Extract the (X, Y) coordinate from the center of the cell holding the provided text.  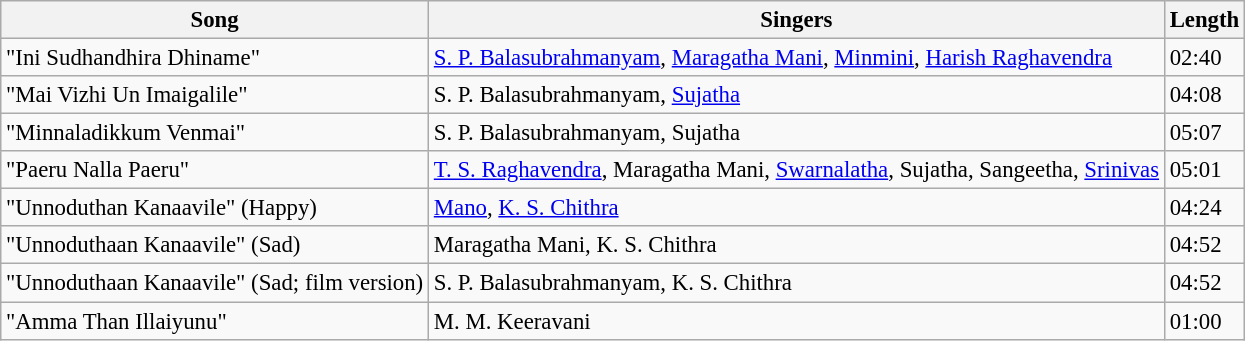
05:07 (1204, 133)
Song (215, 20)
04:24 (1204, 208)
"Unnoduthaan Kanaavile" (Sad; film version) (215, 283)
02:40 (1204, 58)
01:00 (1204, 321)
"Amma Than Illaiyunu" (215, 321)
04:08 (1204, 95)
S. P. Balasubrahmanyam, K. S. Chithra (797, 283)
"Mai Vizhi Un Imaigalile" (215, 95)
"Unnoduthaan Kanaavile" (Sad) (215, 245)
T. S. Raghavendra, Maragatha Mani, Swarnalatha, Sujatha, Sangeetha, Srinivas (797, 170)
Mano, K. S. Chithra (797, 208)
"Unnoduthan Kanaavile" (Happy) (215, 208)
Singers (797, 20)
05:01 (1204, 170)
Length (1204, 20)
M. M. Keeravani (797, 321)
"Ini Sudhandhira Dhiname" (215, 58)
S. P. Balasubrahmanyam, Maragatha Mani, Minmini, Harish Raghavendra (797, 58)
"Minnaladikkum Venmai" (215, 133)
"Paeru Nalla Paeru" (215, 170)
Maragatha Mani, K. S. Chithra (797, 245)
